Return the (X, Y) coordinate for the center point of the cell that contains the specified text.  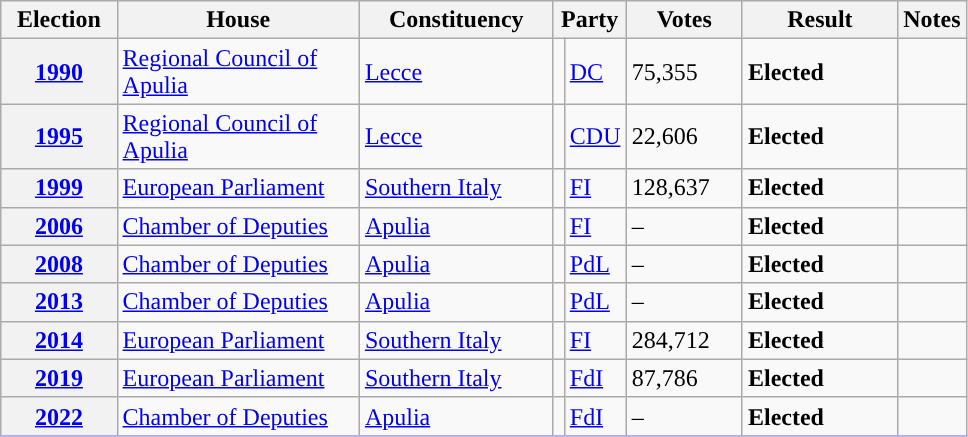
CDU (595, 136)
1995 (59, 136)
22,606 (684, 136)
87,786 (684, 378)
2013 (59, 302)
284,712 (684, 340)
128,637 (684, 188)
Constituency (456, 20)
2019 (59, 378)
Notes (932, 20)
2008 (59, 264)
Party (590, 20)
1990 (59, 72)
1999 (59, 188)
2014 (59, 340)
75,355 (684, 72)
Result (820, 20)
2022 (59, 416)
Votes (684, 20)
Election (59, 20)
House (238, 20)
DC (595, 72)
2006 (59, 226)
